Determine the (X, Y) coordinate at the center of the cell enclosing the given text.  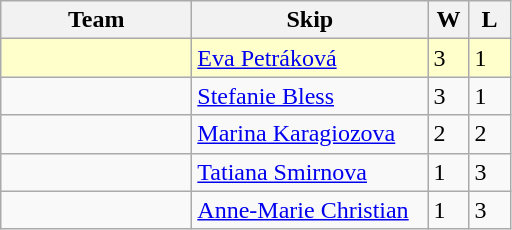
Anne-Marie Christian (310, 210)
L (490, 20)
Skip (310, 20)
Tatiana Smirnova (310, 172)
Eva Petráková (310, 58)
W (448, 20)
Marina Karagiozova (310, 134)
Stefanie Bless (310, 96)
Team (96, 20)
